From the cell containing the given text, extract its center point as [X, Y] coordinate. 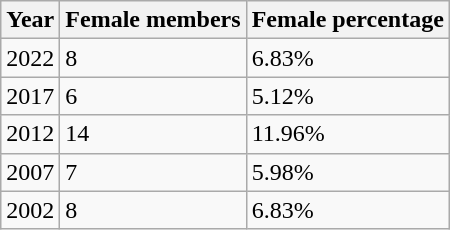
2012 [30, 134]
14 [153, 134]
2002 [30, 210]
Year [30, 20]
7 [153, 172]
11.96% [348, 134]
2017 [30, 96]
2007 [30, 172]
Female members [153, 20]
2022 [30, 58]
Female percentage [348, 20]
6 [153, 96]
5.12% [348, 96]
5.98% [348, 172]
